Provide the [x, y] coordinate of the cell's center where the given text is located.  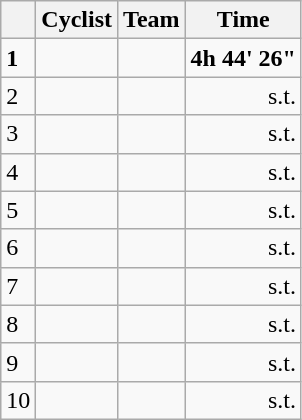
3 [18, 134]
6 [18, 248]
8 [18, 324]
5 [18, 210]
1 [18, 58]
4h 44' 26" [243, 58]
7 [18, 286]
Time [243, 20]
10 [18, 400]
9 [18, 362]
Team [152, 20]
Cyclist [77, 20]
2 [18, 96]
4 [18, 172]
